Determine the (x, y) coordinate at the center of the cell enclosing the given text.  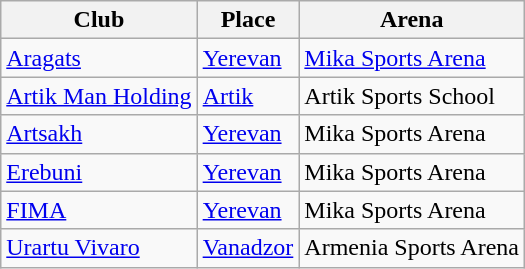
Aragats (99, 58)
Artik Man Holding (99, 96)
Vanadzor (248, 248)
Armenia Sports Arena (412, 248)
Club (99, 20)
Artik Sports School (412, 96)
Urartu Vivaro (99, 248)
Arena (412, 20)
Artsakh (99, 134)
Place (248, 20)
FIMA (99, 210)
Erebuni (99, 172)
Artik (248, 96)
